For the text-containing cell, return its midpoint in (x, y) coordinate format. 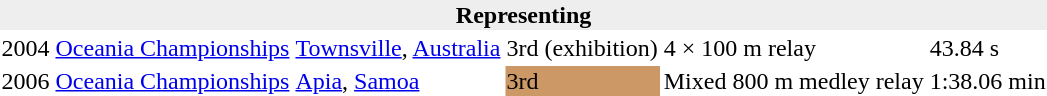
2006 (26, 81)
3rd (exhibition) (582, 48)
Mixed 800 m medley relay (794, 81)
Townsville, Australia (398, 48)
43.84 s (988, 48)
4 × 100 m relay (794, 48)
2004 (26, 48)
Representing (524, 15)
Apia, Samoa (398, 81)
1:38.06 min (988, 81)
3rd (582, 81)
